Find where the given text appears and provide that cell's center as [X, Y] coordinate. 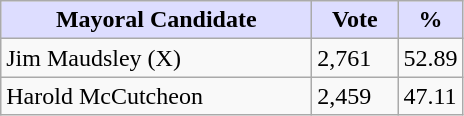
Jim Maudsley (X) [156, 58]
Mayoral Candidate [156, 20]
% [430, 20]
Harold McCutcheon [156, 96]
47.11 [430, 96]
2,459 [355, 96]
52.89 [430, 58]
2,761 [355, 58]
Vote [355, 20]
